From the cell containing the given text, extract its center point as (X, Y) coordinate. 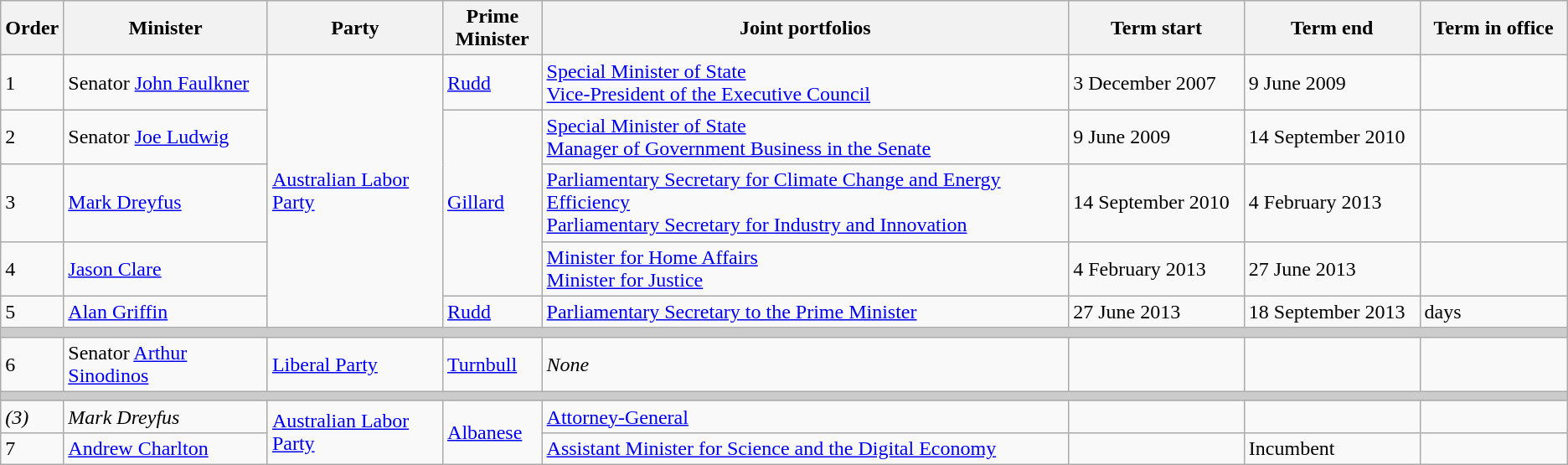
None (806, 364)
3 December 2007 (1157, 82)
Order (32, 28)
4 (32, 268)
18 September 2013 (1332, 312)
Senator Joe Ludwig (166, 137)
Parliamentary Secretary for Climate Change and Energy EfficiencyParliamentary Secretary for Industry and Innovation (806, 203)
Special Minister of StateVice-President of the Executive Council (806, 82)
Albanese (493, 432)
Joint portfolios (806, 28)
Party (355, 28)
Attorney-General (806, 416)
Parliamentary Secretary to the Prime Minister (806, 312)
Assistant Minister for Science and the Digital Economy (806, 448)
Alan Griffin (166, 312)
Term in office (1493, 28)
(3) (32, 416)
Minister for Home AffairsMinister for Justice (806, 268)
Jason Clare (166, 268)
1 (32, 82)
Senator John Faulkner (166, 82)
5 (32, 312)
Special Minister of StateManager of Government Business in the Senate (806, 137)
Minister (166, 28)
Liberal Party (355, 364)
3 (32, 203)
days (1493, 312)
Senator Arthur Sinodinos (166, 364)
Turnbull (493, 364)
Incumbent (1332, 448)
2 (32, 137)
Term start (1157, 28)
7 (32, 448)
Andrew Charlton (166, 448)
Gillard (493, 203)
Prime Minister (493, 28)
Term end (1332, 28)
6 (32, 364)
